Search for the cell housing the specified text and yield its [X, Y] center coordinate. 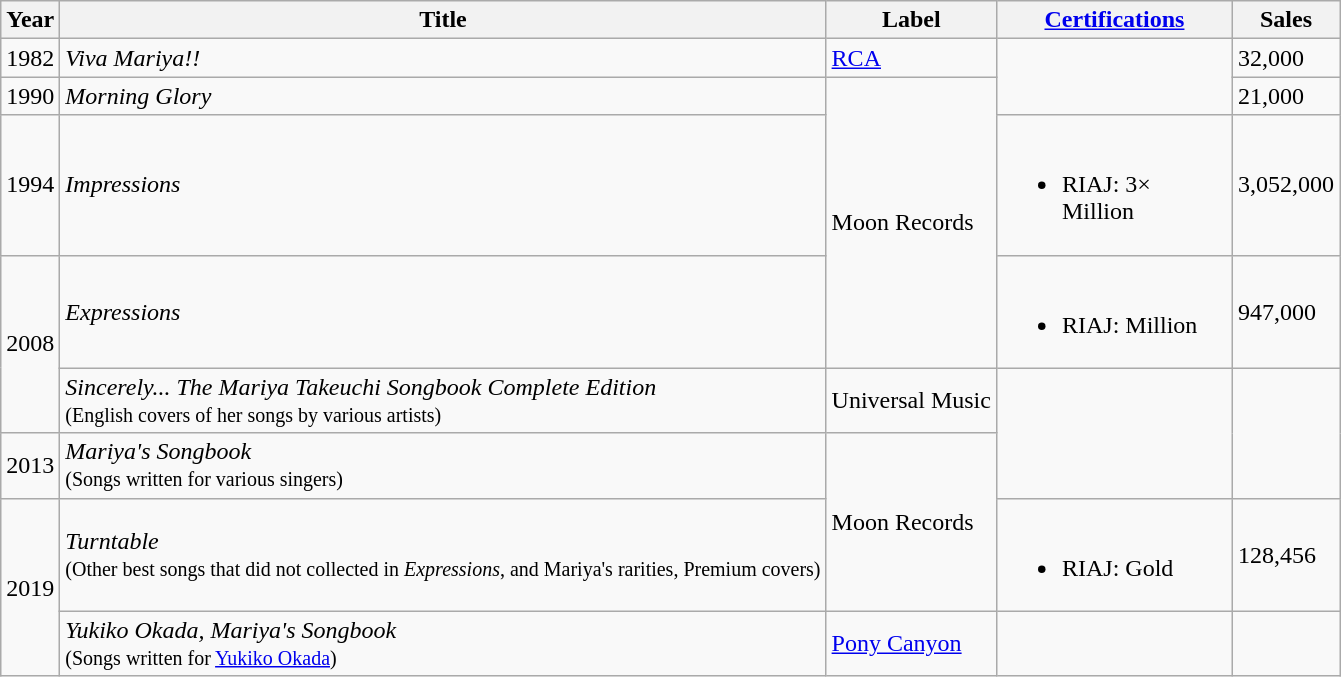
RIAJ: Gold [1114, 554]
Impressions [443, 185]
Year [30, 20]
Turntable (Other best songs that did not collected in Expressions, and Mariya's rarities, Premium covers) [443, 554]
RIAJ: 3× Million [1114, 185]
Expressions [443, 312]
2008 [30, 344]
Label [911, 20]
947,000 [1286, 312]
Sincerely... The Mariya Takeuchi Songbook Complete Edition (English covers of her songs by various artists) [443, 400]
Universal Music [911, 400]
128,456 [1286, 554]
1990 [30, 96]
3,052,000 [1286, 185]
1982 [30, 58]
Mariya's Songbook (Songs written for various singers) [443, 466]
2013 [30, 466]
1994 [30, 185]
Sales [1286, 20]
Certifications [1114, 20]
Title [443, 20]
21,000 [1286, 96]
Morning Glory [443, 96]
RIAJ: Million [1114, 312]
2019 [30, 587]
RCA [911, 58]
Yukiko Okada, Mariya's Songbook (Songs written for Yukiko Okada) [443, 644]
Viva Mariya!! [443, 58]
Pony Canyon [911, 644]
32,000 [1286, 58]
